Locate the cell with the specified text and output its [X, Y] center coordinate. 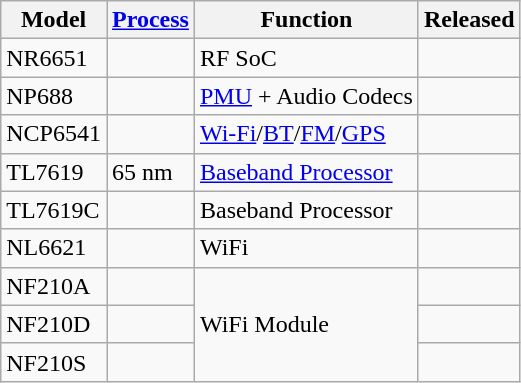
Model [54, 20]
WiFi Module [306, 324]
NL6621 [54, 248]
Wi-Fi/BT/FM/GPS [306, 134]
Released [469, 20]
65 nm [150, 172]
Function [306, 20]
PMU + Audio Codecs [306, 96]
NF210A [54, 286]
NCP6541 [54, 134]
TL7619C [54, 210]
NR6651 [54, 58]
RF SoC [306, 58]
Process [150, 20]
NP688 [54, 96]
TL7619 [54, 172]
NF210S [54, 362]
NF210D [54, 324]
WiFi [306, 248]
